Detect which cell encompasses the target text, then output its [x, y] center coordinate. 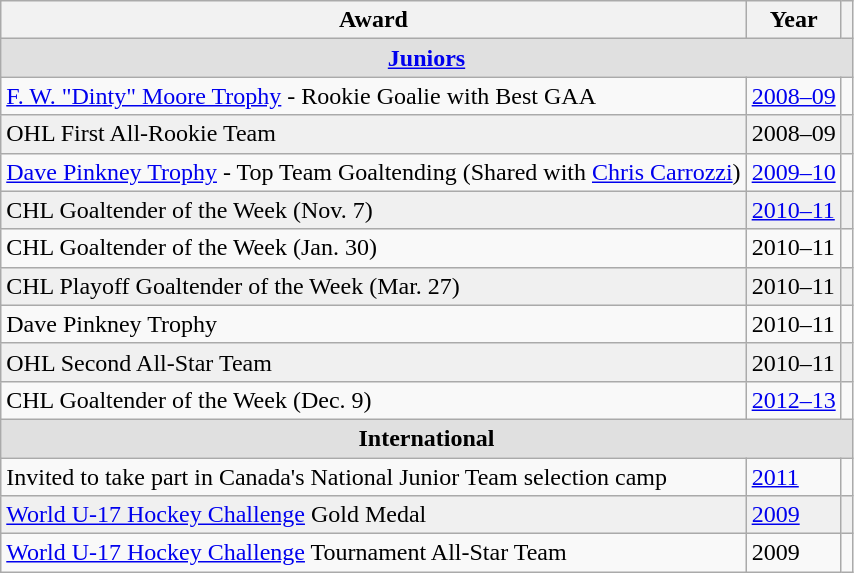
OHL Second All-Star Team [374, 362]
CHL Goaltender of the Week (Jan. 30) [374, 248]
Award [374, 20]
Year [794, 20]
CHL Goaltender of the Week (Dec. 9) [374, 400]
Dave Pinkney Trophy - Top Team Goaltending (Shared with Chris Carrozzi) [374, 172]
International [427, 438]
Dave Pinkney Trophy [374, 324]
2012–13 [794, 400]
World U-17 Hockey Challenge Tournament All-Star Team [374, 553]
2009–10 [794, 172]
F. W. "Dinty" Moore Trophy - Rookie Goalie with Best GAA [374, 96]
CHL Goaltender of the Week (Nov. 7) [374, 210]
2011 [794, 477]
OHL First All-Rookie Team [374, 134]
World U-17 Hockey Challenge Gold Medal [374, 515]
CHL Playoff Goaltender of the Week (Mar. 27) [374, 286]
Juniors [427, 58]
Invited to take part in Canada's National Junior Team selection camp [374, 477]
